Search for the cell housing the specified text and yield its (x, y) center coordinate. 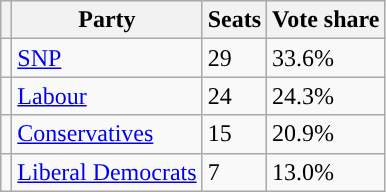
15 (234, 134)
Labour (107, 96)
33.6% (326, 58)
Party (107, 20)
Vote share (326, 20)
SNP (107, 58)
20.9% (326, 134)
Seats (234, 20)
Liberal Democrats (107, 172)
24.3% (326, 96)
7 (234, 172)
24 (234, 96)
29 (234, 58)
Conservatives (107, 134)
13.0% (326, 172)
